Find where the given text appears and provide that cell's center as [X, Y] coordinate. 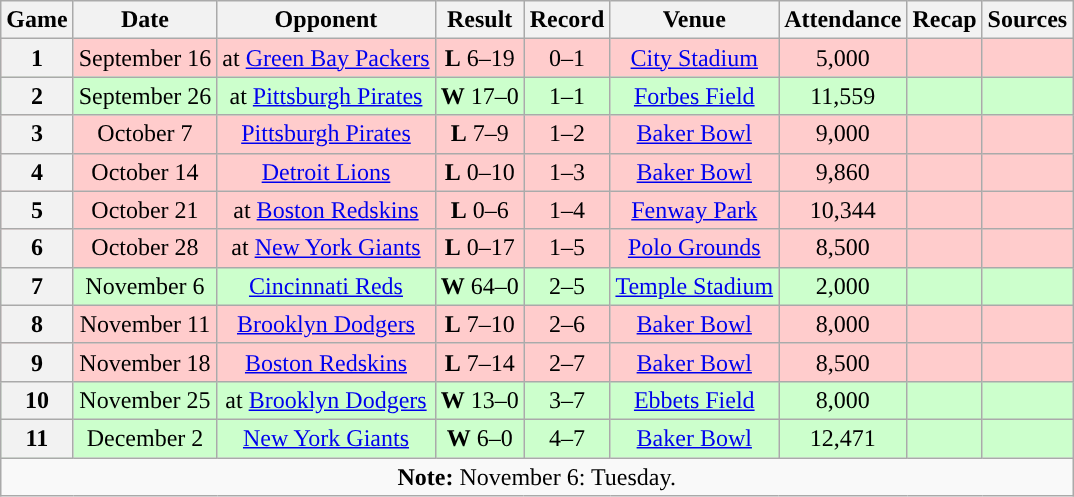
New York Giants [326, 438]
Pittsburgh Pirates [326, 134]
October 14 [145, 172]
October 7 [145, 134]
8 [37, 324]
Attendance [843, 20]
Brooklyn Dodgers [326, 324]
1–3 [567, 172]
October 28 [145, 248]
Result [480, 20]
10 [37, 400]
11,559 [843, 96]
5,000 [843, 58]
Boston Redskins [326, 362]
Game [37, 20]
at New York Giants [326, 248]
L 0–6 [480, 210]
5 [37, 210]
Detroit Lions [326, 172]
L 7–10 [480, 324]
Polo Grounds [694, 248]
1–5 [567, 248]
9 [37, 362]
2,000 [843, 286]
October 21 [145, 210]
W 17–0 [480, 96]
W 6–0 [480, 438]
Venue [694, 20]
November 6 [145, 286]
2–5 [567, 286]
3–7 [567, 400]
Sources [1028, 20]
at Green Bay Packers [326, 58]
December 2 [145, 438]
Recap [944, 20]
1–2 [567, 134]
November 11 [145, 324]
W 13–0 [480, 400]
1–1 [567, 96]
10,344 [843, 210]
Date [145, 20]
3 [37, 134]
September 26 [145, 96]
1 [37, 58]
September 16 [145, 58]
City Stadium [694, 58]
9,860 [843, 172]
7 [37, 286]
4–7 [567, 438]
2 [37, 96]
Fenway Park [694, 210]
4 [37, 172]
Record [567, 20]
L 6–19 [480, 58]
November 18 [145, 362]
Temple Stadium [694, 286]
Cincinnati Reds [326, 286]
at Boston Redskins [326, 210]
11 [37, 438]
L 7–9 [480, 134]
at Brooklyn Dodgers [326, 400]
Opponent [326, 20]
1–4 [567, 210]
9,000 [843, 134]
L 7–14 [480, 362]
6 [37, 248]
November 25 [145, 400]
L 0–10 [480, 172]
12,471 [843, 438]
0–1 [567, 58]
L 0–17 [480, 248]
W 64–0 [480, 286]
2–6 [567, 324]
at Pittsburgh Pirates [326, 96]
2–7 [567, 362]
Ebbets Field [694, 400]
Forbes Field [694, 96]
Note: November 6: Tuesday. [537, 477]
